Output the [X, Y] coordinate of the center of the cell containing the given text.  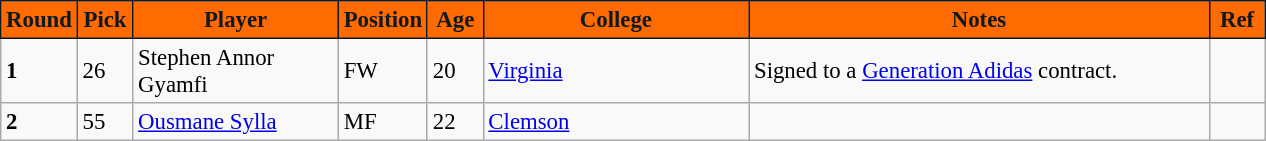
22 [455, 122]
26 [105, 72]
Player [236, 20]
55 [105, 122]
MF [382, 122]
Signed to a Generation Adidas contract. [980, 72]
Round [39, 20]
Age [455, 20]
Virginia [616, 72]
20 [455, 72]
2 [39, 122]
Pick [105, 20]
Stephen Annor Gyamfi [236, 72]
1 [39, 72]
College [616, 20]
Notes [980, 20]
Ref [1237, 20]
FW [382, 72]
Position [382, 20]
Ousmane Sylla [236, 122]
Clemson [616, 122]
